Search for the cell housing the specified text and yield its (X, Y) center coordinate. 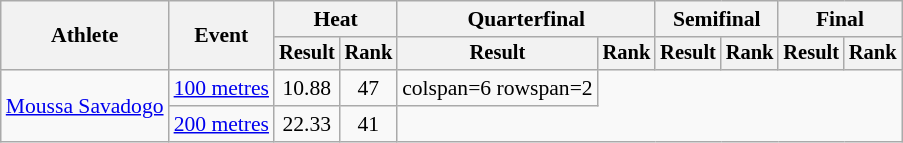
Moussa Savadogo (85, 106)
100 metres (222, 88)
22.33 (307, 124)
47 (369, 88)
Heat (336, 19)
Quarterfinal (526, 19)
colspan=6 rowspan=2 (498, 88)
41 (369, 124)
Final (840, 19)
10.88 (307, 88)
200 metres (222, 124)
Event (222, 36)
Athlete (85, 36)
Semifinal (716, 19)
